Return the [x, y] coordinate for the center point of the cell that contains the specified text.  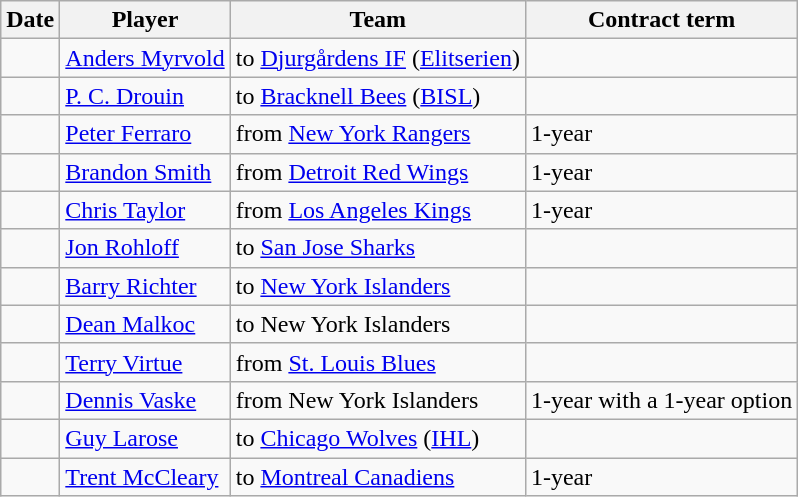
Brandon Smith [145, 172]
to Montreal Canadiens [378, 477]
P. C. Drouin [145, 96]
Date [30, 20]
to San Jose Sharks [378, 248]
from New York Rangers [378, 134]
Jon Rohloff [145, 248]
to Djurgårdens IF (Elitserien) [378, 58]
Dean Malkoc [145, 324]
Anders Myrvold [145, 58]
to Bracknell Bees (BISL) [378, 96]
from Detroit Red Wings [378, 172]
from Los Angeles Kings [378, 210]
from St. Louis Blues [378, 362]
Guy Larose [145, 438]
Barry Richter [145, 286]
1-year with a 1-year option [661, 400]
Contract term [661, 20]
to Chicago Wolves (IHL) [378, 438]
Terry Virtue [145, 362]
Dennis Vaske [145, 400]
Peter Ferraro [145, 134]
Player [145, 20]
from New York Islanders [378, 400]
Trent McCleary [145, 477]
Chris Taylor [145, 210]
Team [378, 20]
